Search for the cell housing the specified text and yield its (X, Y) center coordinate. 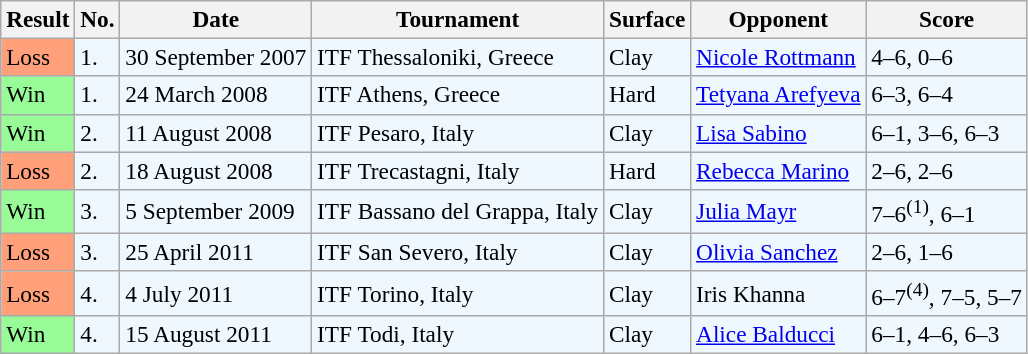
15 August 2011 (216, 334)
Julia Mayr (778, 211)
Result (38, 19)
ITF Todi, Italy (458, 334)
ITF Athens, Greece (458, 95)
ITF Torino, Italy (458, 293)
24 March 2008 (216, 95)
6–1, 4–6, 6–3 (946, 334)
2–6, 1–6 (946, 252)
Opponent (778, 19)
Olivia Sanchez (778, 252)
4 July 2011 (216, 293)
No. (98, 19)
Date (216, 19)
5 September 2009 (216, 211)
2–6, 2–6 (946, 170)
ITF Pesaro, Italy (458, 133)
ITF Thessaloniki, Greece (458, 57)
Rebecca Marino (778, 170)
11 August 2008 (216, 133)
4–6, 0–6 (946, 57)
Alice Balducci (778, 334)
Score (946, 19)
Lisa Sabino (778, 133)
ITF San Severo, Italy (458, 252)
Tetyana Arefyeva (778, 95)
Tournament (458, 19)
25 April 2011 (216, 252)
6–7(4), 7–5, 5–7 (946, 293)
Surface (648, 19)
6–1, 3–6, 6–3 (946, 133)
ITF Trecastagni, Italy (458, 170)
Iris Khanna (778, 293)
6–3, 6–4 (946, 95)
7–6(1), 6–1 (946, 211)
ITF Bassano del Grappa, Italy (458, 211)
18 August 2008 (216, 170)
Nicole Rottmann (778, 57)
30 September 2007 (216, 57)
